Return [x, y] of the center of cell containing provided text 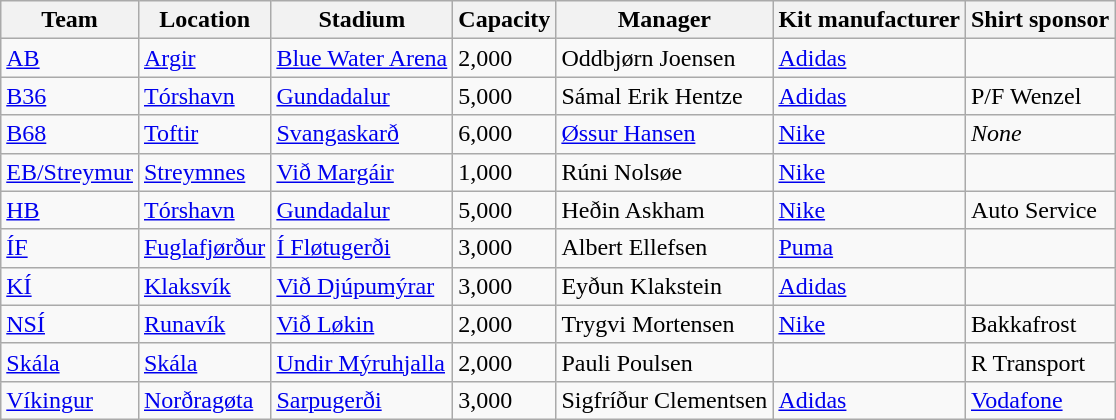
NSÍ [70, 324]
Toftir [204, 134]
Sámal Erik Hentze [664, 96]
Location [204, 20]
Argir [204, 58]
Trygvi Mortensen [664, 324]
B68 [70, 134]
Stadium [362, 20]
Rúni Nolsøe [664, 172]
ÍF [70, 248]
Manager [664, 20]
B36 [70, 96]
Streymnes [204, 172]
Við Margáir [362, 172]
Pauli Poulsen [664, 362]
6,000 [504, 134]
Vodafone [1040, 400]
Í Fløtugerði [362, 248]
Heðin Askham [664, 210]
Team [70, 20]
Fuglafjørður [204, 248]
Shirt sponsor [1040, 20]
Oddbjørn Joensen [664, 58]
Norðragøta [204, 400]
None [1040, 134]
Albert Ellefsen [664, 248]
Eyðun Klakstein [664, 286]
Runavík [204, 324]
Bakkafrost [1040, 324]
HB [70, 210]
Capacity [504, 20]
R Transport [1040, 362]
Við Djúpumýrar [362, 286]
Við Løkin [362, 324]
Sigfríður Clementsen [664, 400]
Puma [870, 248]
Kit manufacturer [870, 20]
P/F Wenzel [1040, 96]
KÍ [70, 286]
Blue Water Arena [362, 58]
Svangaskarð [362, 134]
Víkingur [70, 400]
Øssur Hansen [664, 134]
AB [70, 58]
Sarpugerði [362, 400]
1,000 [504, 172]
Auto Service [1040, 210]
EB/Streymur [70, 172]
Undir Mýruhjalla [362, 362]
Klaksvík [204, 286]
